Return [X, Y] of the center of cell containing provided text 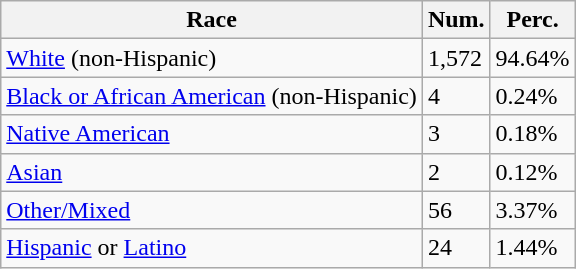
0.12% [532, 172]
4 [456, 96]
Native American [212, 134]
Num. [456, 20]
2 [456, 172]
0.24% [532, 96]
Perc. [532, 20]
Black or African American (non-Hispanic) [212, 96]
0.18% [532, 134]
White (non-Hispanic) [212, 58]
94.64% [532, 58]
3.37% [532, 210]
56 [456, 210]
Asian [212, 172]
Hispanic or Latino [212, 248]
1.44% [532, 248]
1,572 [456, 58]
3 [456, 134]
Other/Mixed [212, 210]
Race [212, 20]
24 [456, 248]
